Return (X, Y) of the center of cell containing provided text 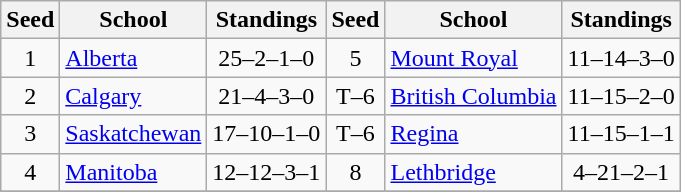
25–2–1–0 (266, 58)
8 (356, 172)
11–15–1–1 (621, 134)
17–10–1–0 (266, 134)
Mount Royal (474, 58)
3 (30, 134)
Regina (474, 134)
Calgary (134, 96)
4–21–2–1 (621, 172)
Lethbridge (474, 172)
4 (30, 172)
British Columbia (474, 96)
1 (30, 58)
21–4–3–0 (266, 96)
11–15–2–0 (621, 96)
5 (356, 58)
11–14–3–0 (621, 58)
12–12–3–1 (266, 172)
Manitoba (134, 172)
Alberta (134, 58)
2 (30, 96)
Saskatchewan (134, 134)
